Search for the cell housing the specified text and yield its (X, Y) center coordinate. 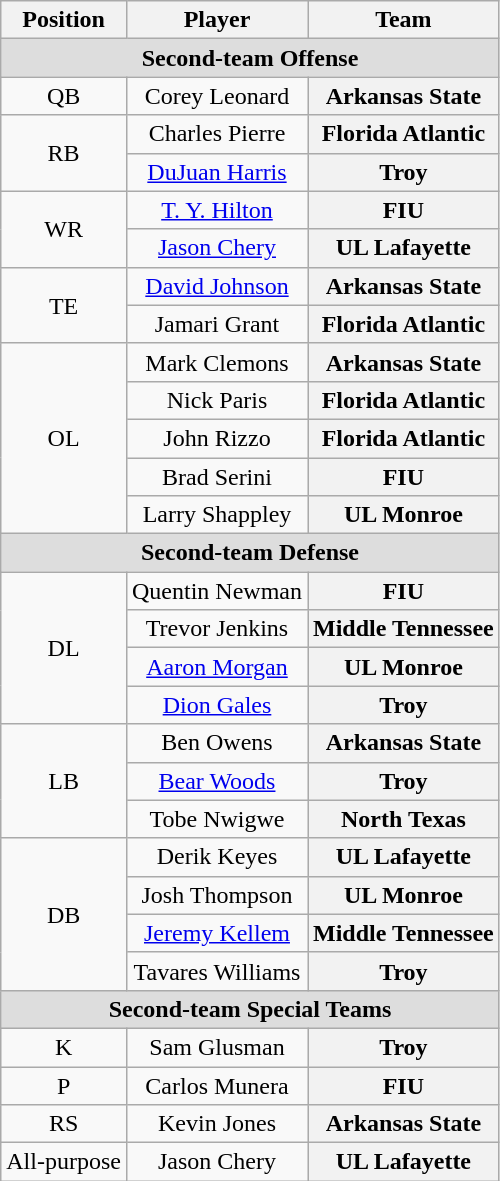
North Texas (404, 819)
Nick Paris (216, 400)
P (64, 1085)
John Rizzo (216, 438)
Josh Thompson (216, 895)
Dion Gales (216, 705)
Charles Pierre (216, 134)
Mark Clemons (216, 362)
WR (64, 229)
Aaron Morgan (216, 667)
Jeremy Kellem (216, 933)
K (64, 1047)
RS (64, 1124)
DL (64, 648)
Tobe Nwigwe (216, 819)
Team (404, 20)
Player (216, 20)
OL (64, 438)
TE (64, 305)
Second-team Defense (250, 553)
Tavares Williams (216, 971)
Derik Keyes (216, 857)
David Johnson (216, 286)
Jamari Grant (216, 324)
Bear Woods (216, 781)
LB (64, 781)
Quentin Newman (216, 591)
RB (64, 153)
QB (64, 96)
All-purpose (64, 1162)
DuJuan Harris (216, 172)
Sam Glusman (216, 1047)
Larry Shappley (216, 515)
Second-team Special Teams (250, 1009)
DB (64, 914)
Carlos Munera (216, 1085)
Second-team Offense (250, 58)
Trevor Jenkins (216, 629)
Brad Serini (216, 477)
T. Y. Hilton (216, 210)
Corey Leonard (216, 96)
Ben Owens (216, 743)
Position (64, 20)
Kevin Jones (216, 1124)
